Return [X, Y] of the center of cell containing provided text 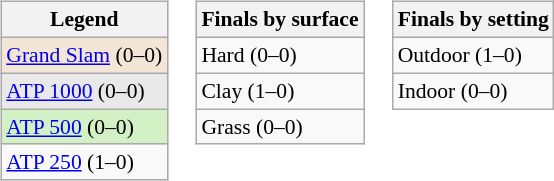
ATP 250 (1–0) [84, 162]
Clay (1–0) [280, 91]
Grass (0–0) [280, 127]
Hard (0–0) [280, 55]
Finals by setting [474, 20]
Indoor (0–0) [474, 91]
Finals by surface [280, 20]
ATP 1000 (0–0) [84, 91]
ATP 500 (0–0) [84, 127]
Legend [84, 20]
Outdoor (1–0) [474, 55]
Grand Slam (0–0) [84, 55]
